Capture the cell that displays the provided text and extract its [X, Y] central coordinate. 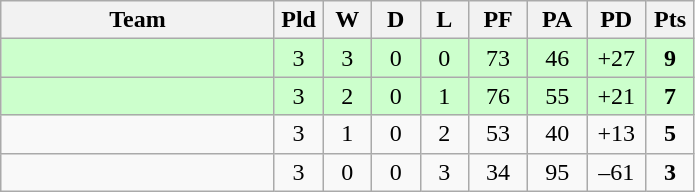
55 [558, 96]
L [444, 20]
+27 [616, 58]
W [348, 20]
76 [498, 96]
+13 [616, 134]
5 [670, 134]
PA [558, 20]
PD [616, 20]
95 [558, 172]
+21 [616, 96]
Pts [670, 20]
53 [498, 134]
40 [558, 134]
D [396, 20]
73 [498, 58]
46 [558, 58]
–61 [616, 172]
Team [138, 20]
PF [498, 20]
9 [670, 58]
34 [498, 172]
Pld [298, 20]
7 [670, 96]
